From the cell containing the given text, extract its center point as [X, Y] coordinate. 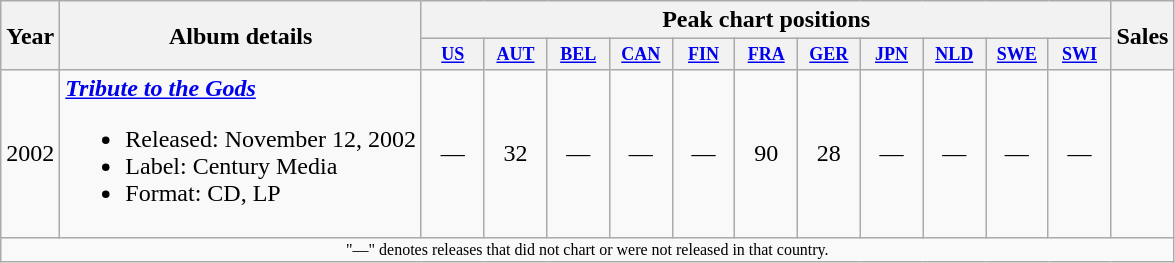
US [452, 54]
Sales [1142, 36]
FRA [766, 54]
90 [766, 154]
AUT [516, 54]
NLD [954, 54]
2002 [30, 154]
SWI [1080, 54]
BEL [578, 54]
GER [830, 54]
FIN [704, 54]
32 [516, 154]
"—" denotes releases that did not chart or were not released in that country. [588, 249]
Tribute to the GodsReleased: November 12, 2002Label: Century MediaFormat: CD, LP [241, 154]
JPN [892, 54]
Year [30, 36]
Peak chart positions [766, 20]
Album details [241, 36]
CAN [640, 54]
28 [830, 154]
SWE [1018, 54]
